Provide the (x, y) coordinate of the cell's center where the given text is located.  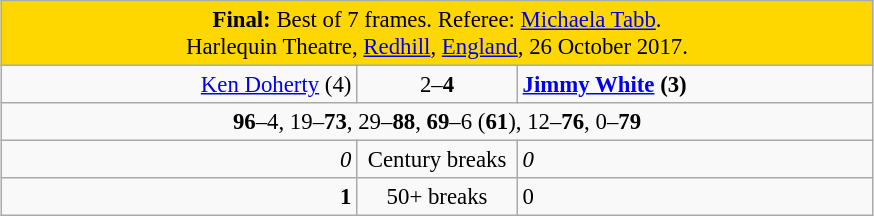
50+ breaks (438, 197)
Century breaks (438, 160)
96–4, 19–73, 29–88, 69–6 (61), 12–76, 0–79 (437, 122)
2–4 (438, 85)
Final: Best of 7 frames. Referee: Michaela Tabb.Harlequin Theatre, Redhill, England, 26 October 2017. (437, 34)
Jimmy White (3) (695, 85)
1 (179, 197)
Ken Doherty (4) (179, 85)
